Locate the cell with the specified text and output its (X, Y) center coordinate. 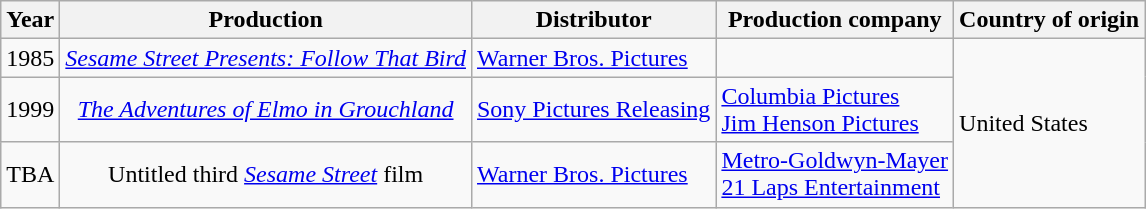
Distributor (593, 20)
Metro-Goldwyn-Mayer 21 Laps Entertainment (835, 174)
1999 (30, 110)
Production (266, 20)
Untitled third Sesame Street film (266, 174)
TBA (30, 174)
Country of origin (1050, 20)
1985 (30, 58)
Year (30, 20)
Sony Pictures Releasing (593, 110)
The Adventures of Elmo in Grouchland (266, 110)
United States (1050, 123)
Sesame Street Presents: Follow That Bird (266, 58)
Columbia Pictures Jim Henson Pictures (835, 110)
Production company (835, 20)
